Locate the cell with the specified text and output its [X, Y] center coordinate. 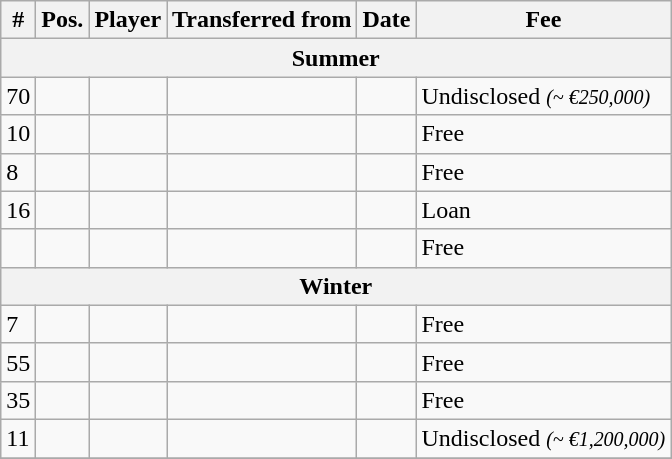
Winter [336, 286]
Undisclosed (~ €250,000) [544, 96]
Date [386, 20]
Loan [544, 210]
Undisclosed (~ €1,200,000) [544, 438]
55 [18, 362]
Player [128, 20]
35 [18, 400]
Fee [544, 20]
# [18, 20]
11 [18, 438]
Transferred from [262, 20]
7 [18, 324]
Pos. [62, 20]
16 [18, 210]
8 [18, 172]
10 [18, 134]
70 [18, 96]
Summer [336, 58]
